Output the (x, y) coordinate of the center of the cell containing the given text.  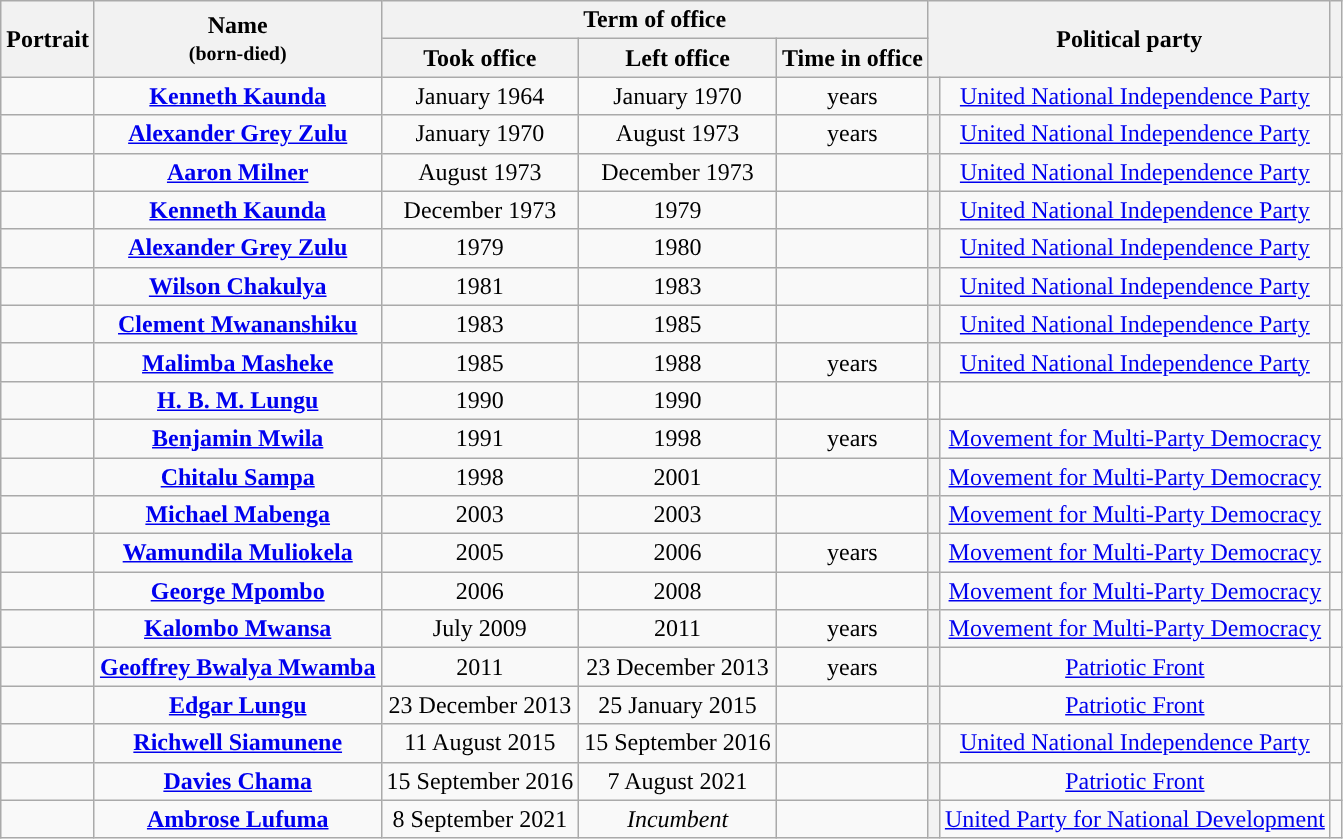
2001 (678, 477)
7 August 2021 (678, 781)
Wamundila Muliokela (238, 553)
Edgar Lungu (238, 705)
1991 (480, 438)
Political party (1129, 39)
Benjamin Mwila (238, 438)
Malimba Masheke (238, 362)
8 September 2021 (480, 819)
Took office (480, 58)
Time in office (852, 58)
Portrait (48, 39)
Richwell Siamunene (238, 743)
United Party for National Development (1134, 819)
1988 (678, 362)
George Mpombo (238, 591)
Chitalu Sampa (238, 477)
Clement Mwananshiku (238, 324)
Michael Mabenga (238, 515)
1980 (678, 248)
1981 (480, 286)
Term of office (654, 20)
Name(born-died) (238, 39)
H. B. M. Lungu (238, 400)
Wilson Chakulya (238, 286)
January 1964 (480, 96)
Aaron Milner (238, 172)
2008 (678, 591)
2005 (480, 553)
Incumbent (678, 819)
Davies Chama (238, 781)
July 2009 (480, 629)
Geoffrey Bwalya Mwamba (238, 667)
Left office (678, 58)
11 August 2015 (480, 743)
Ambrose Lufuma (238, 819)
25 January 2015 (678, 705)
Kalombo Mwansa (238, 629)
